Provide the (X, Y) coordinate of the cell's center where the given text is located.  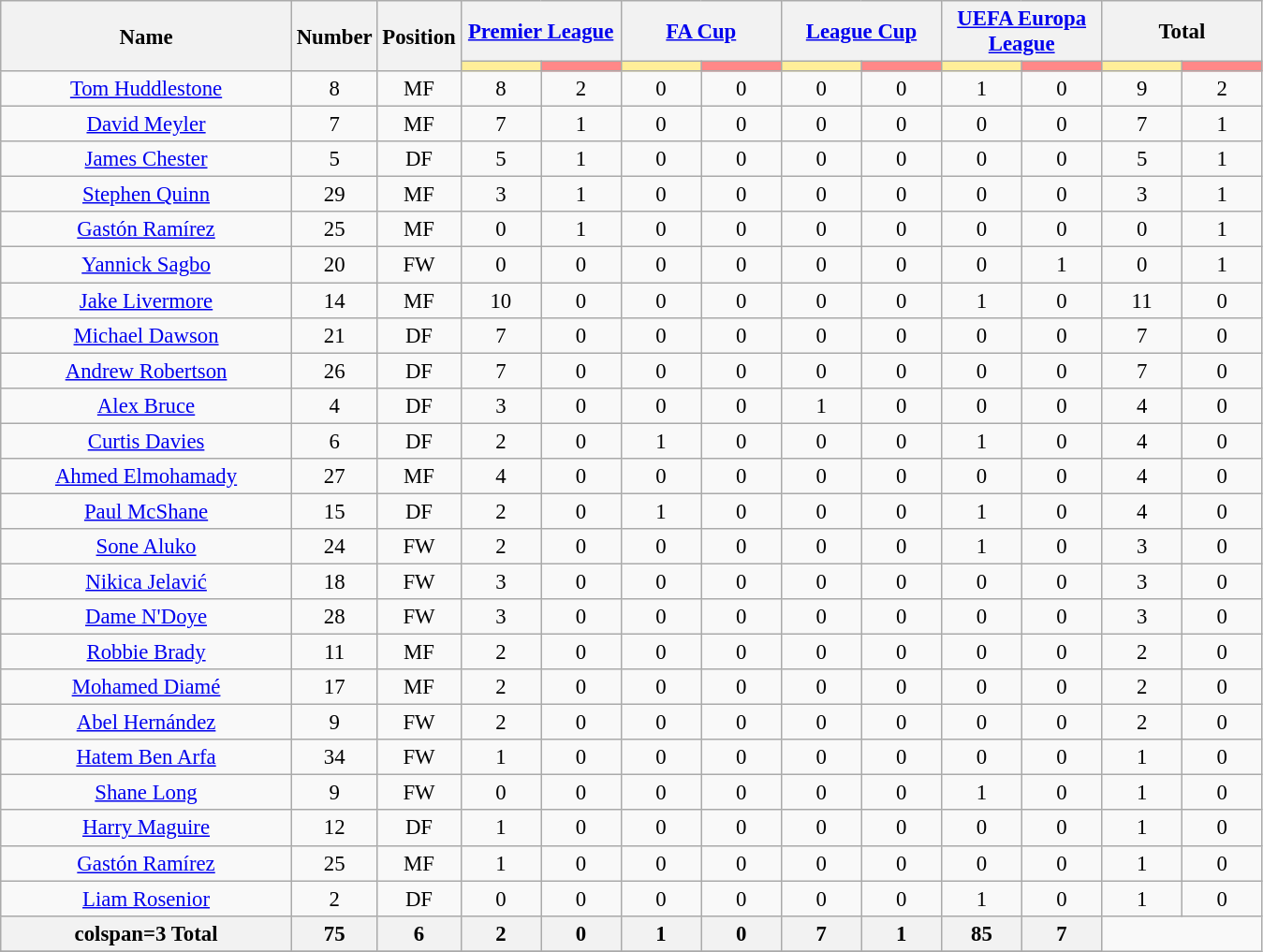
34 (334, 757)
Tom Huddlestone (146, 89)
27 (334, 476)
20 (334, 265)
Andrew Robertson (146, 371)
Hatem Ben Arfa (146, 757)
Nikica Jelavić (146, 581)
Harry Maguire (146, 828)
Position (419, 36)
26 (334, 371)
Name (146, 36)
Ahmed Elmohamady (146, 476)
Number (334, 36)
75 (334, 933)
10 (501, 300)
Alex Bruce (146, 405)
Michael Dawson (146, 335)
28 (334, 617)
FA Cup (700, 32)
League Cup (861, 32)
UEFA Europa League (1022, 32)
colspan=3 Total (146, 933)
14 (334, 300)
24 (334, 547)
James Chester (146, 159)
Abel Hernández (146, 723)
15 (334, 511)
Total (1182, 32)
Robbie Brady (146, 652)
Paul McShane (146, 511)
12 (334, 828)
18 (334, 581)
21 (334, 335)
Liam Rosenior (146, 899)
Shane Long (146, 793)
Curtis Davies (146, 441)
Sone Aluko (146, 547)
85 (982, 933)
17 (334, 687)
Jake Livermore (146, 300)
Yannick Sagbo (146, 265)
Stephen Quinn (146, 195)
29 (334, 195)
Mohamed Diamé (146, 687)
Dame N'Doye (146, 617)
Premier League (541, 32)
David Meyler (146, 124)
